Return the (X, Y) coordinate for the center point of the cell that contains the specified text.  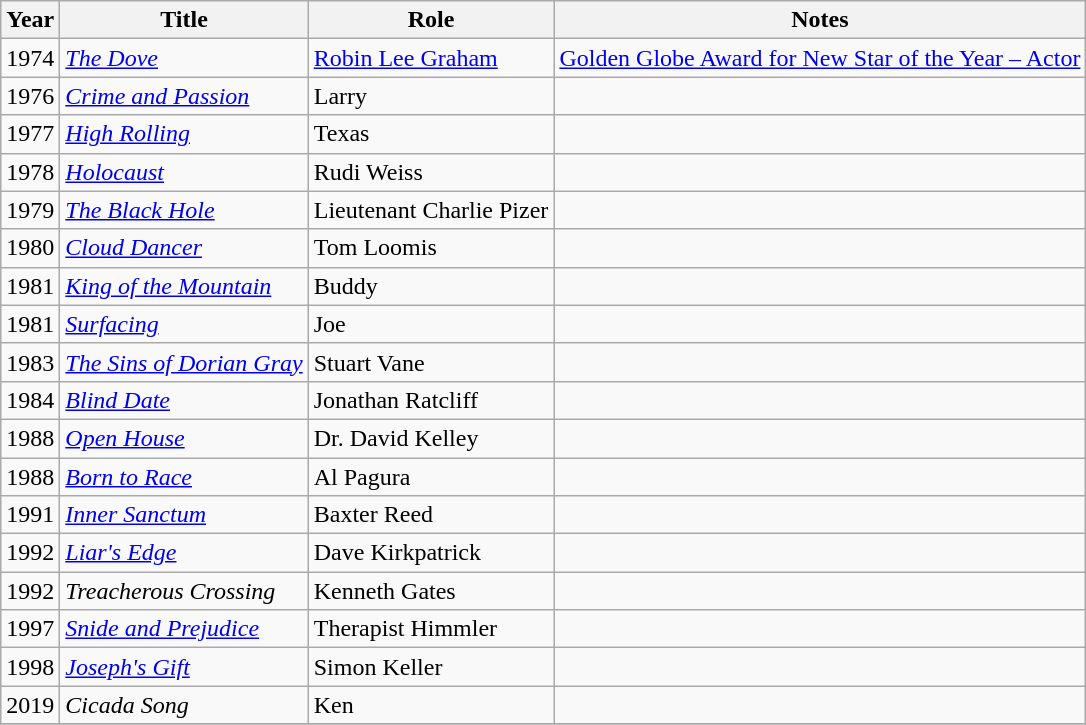
Golden Globe Award for New Star of the Year – Actor (820, 58)
1978 (30, 172)
Cloud Dancer (184, 248)
Rudi Weiss (431, 172)
Ken (431, 705)
Open House (184, 438)
Blind Date (184, 400)
High Rolling (184, 134)
Al Pagura (431, 477)
Year (30, 20)
Dave Kirkpatrick (431, 553)
Baxter Reed (431, 515)
1979 (30, 210)
Joseph's Gift (184, 667)
Treacherous Crossing (184, 591)
Buddy (431, 286)
Texas (431, 134)
Larry (431, 96)
1984 (30, 400)
1976 (30, 96)
The Dove (184, 58)
Dr. David Kelley (431, 438)
Robin Lee Graham (431, 58)
Crime and Passion (184, 96)
1997 (30, 629)
Liar's Edge (184, 553)
Simon Keller (431, 667)
1980 (30, 248)
Surfacing (184, 324)
1998 (30, 667)
Inner Sanctum (184, 515)
Born to Race (184, 477)
Lieutenant Charlie Pizer (431, 210)
The Sins of Dorian Gray (184, 362)
Snide and Prejudice (184, 629)
Notes (820, 20)
1983 (30, 362)
King of the Mountain (184, 286)
Tom Loomis (431, 248)
1991 (30, 515)
Stuart Vane (431, 362)
Title (184, 20)
Role (431, 20)
The Black Hole (184, 210)
1974 (30, 58)
Jonathan Ratcliff (431, 400)
Holocaust (184, 172)
1977 (30, 134)
Therapist Himmler (431, 629)
2019 (30, 705)
Joe (431, 324)
Cicada Song (184, 705)
Kenneth Gates (431, 591)
